Identify which cell holds the provided text, then report its [X, Y] central coordinate. 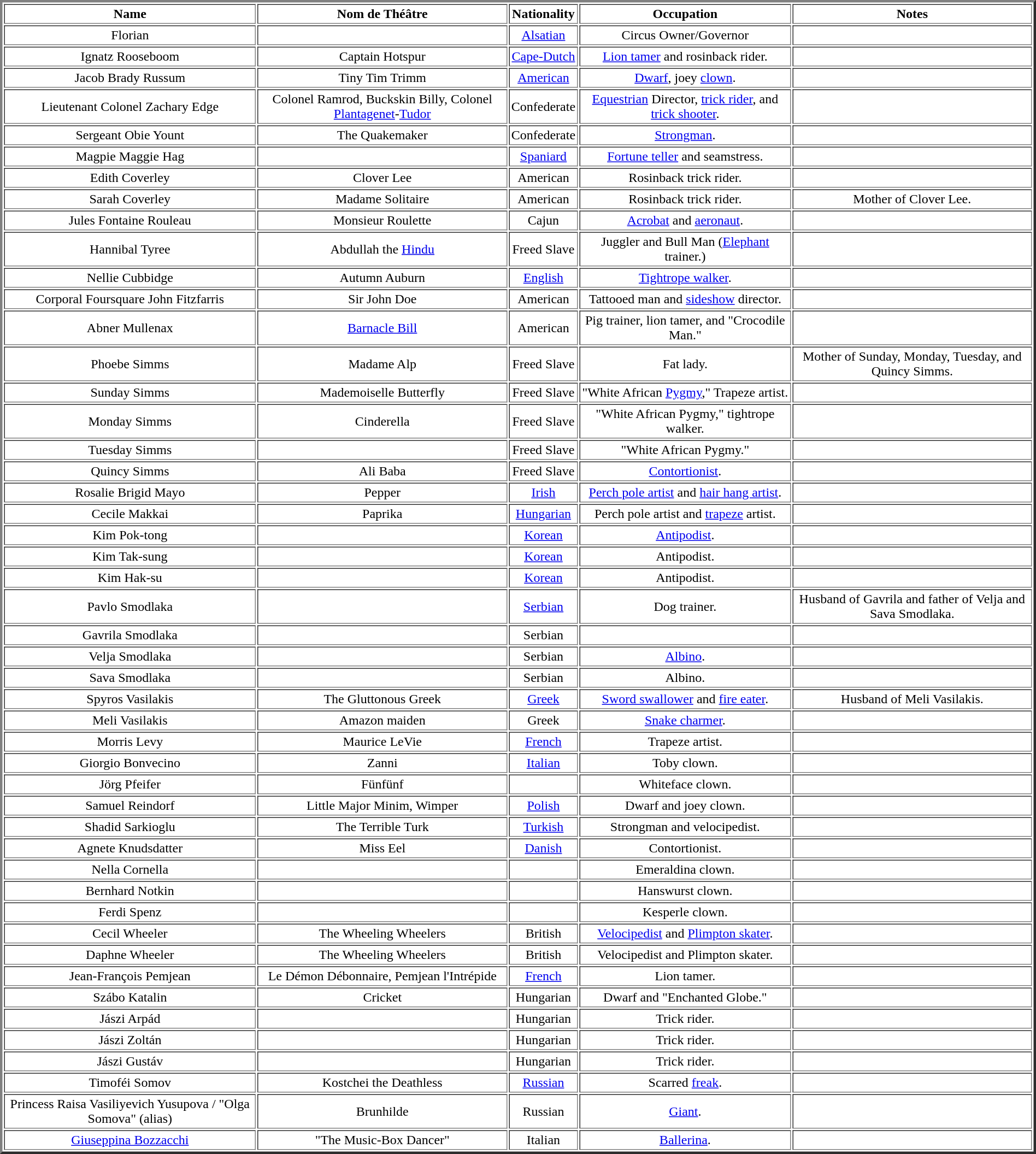
Kostchei the Deathless [382, 1083]
"White African Pygmy." [685, 450]
Nellie Cubbidge [130, 278]
Cecile Makkai [130, 514]
"White African Pygmy," Trapeze artist. [685, 392]
Hanswurst clown. [685, 891]
English [543, 278]
Danish [543, 848]
Name [130, 14]
Sword swallower and fire eater. [685, 699]
Alsatian [543, 35]
Paprika [382, 514]
Szábo Katalin [130, 998]
Irish [543, 493]
Barnacle Bill [382, 328]
Husband of Gavrila and father of Velja and Sava Smodlaka. [912, 607]
Sergeant Obie Yount [130, 136]
Kim Pok-tong [130, 535]
Giant. [685, 1111]
Little Major Minim, Wimper [382, 805]
Bernhard Notkin [130, 891]
Monsieur Roulette [382, 221]
Kim Hak-su [130, 578]
Sarah Coverley [130, 199]
Tattooed man and sideshow director. [685, 299]
Juggler and Bull Man (Elephant trainer.) [685, 249]
Strongman. [685, 136]
Shadid Sarkioglu [130, 827]
Spyros Vasilakis [130, 699]
Madame Alp [382, 364]
Princess Raisa Vasiliyevich Yusupova / "Olga Somova" (alias) [130, 1111]
Ballerina. [685, 1140]
Nom de Théâtre [382, 14]
Occupation [685, 14]
Fortune teller and seamstress. [685, 156]
Amazon maiden [382, 720]
Scarred freak. [685, 1083]
Tiny Tim Trimm [382, 78]
Jules Fontaine Rouleau [130, 221]
Acrobat and aeronaut. [685, 221]
Morris Levy [130, 742]
Captain Hotspur [382, 57]
Fünfünf [382, 785]
Trapeze artist. [685, 742]
Emeraldina clown. [685, 870]
Giuseppina Bozzacchi [130, 1140]
Zanni [382, 763]
Husband of Meli Vasilakis. [912, 699]
Cape-Dutch [543, 57]
Phoebe Simms [130, 364]
Miss Eel [382, 848]
Kim Tak-sung [130, 556]
The Gluttonous Greek [382, 699]
Cajun [543, 221]
Samuel Reindorf [130, 805]
Ali Baba [382, 471]
Edith Coverley [130, 178]
Polish [543, 805]
Quincy Simms [130, 471]
Cricket [382, 998]
Jean-François Pemjean [130, 976]
Nationality [543, 14]
Ignatz Rooseboom [130, 57]
Lion tamer and rosinback rider. [685, 57]
Mademoiselle Butterfly [382, 392]
Jörg Pfeifer [130, 785]
"White African Pygmy," tightrope walker. [685, 422]
Gavrila Smodlaka [130, 635]
Equestrian Director, trick rider, and trick shooter. [685, 107]
The Quakemaker [382, 136]
Jászi Gustáv [130, 1061]
Nella Cornella [130, 870]
Circus Owner/Governor [685, 35]
Pepper [382, 493]
Turkish [543, 827]
Magpie Maggie Hag [130, 156]
Perch pole artist and trapeze artist. [685, 514]
Giorgio Bonvecino [130, 763]
Perch pole artist and hair hang artist. [685, 493]
Corporal Foursquare John Fitzfarris [130, 299]
Spaniard [543, 156]
Maurice LeVie [382, 742]
Jászi Arpád [130, 1018]
Velja Smodlaka [130, 657]
Sunday Simms [130, 392]
Hannibal Tyree [130, 249]
Daphne Wheeler [130, 955]
Pavlo Smodlaka [130, 607]
Agnete Knudsdatter [130, 848]
Brunhilde [382, 1111]
Notes [912, 14]
Dog trainer. [685, 607]
Mother of Sunday, Monday, Tuesday, and Quincy Simms. [912, 364]
Snake charmer. [685, 720]
Abdullah the Hindu [382, 249]
Kesperle clown. [685, 912]
Clover Lee [382, 178]
Timoféi Somov [130, 1083]
"The Music-Box Dancer" [382, 1140]
Sir John Doe [382, 299]
Fat lady. [685, 364]
Le Démon Débonnaire, Pemjean l'Intrépide [382, 976]
Meli Vasilakis [130, 720]
Lieutenant Colonel Zachary Edge [130, 107]
Colonel Ramrod, Buckskin Billy, Colonel Plantagenet-Tudor [382, 107]
Toby clown. [685, 763]
Rosalie Brigid Mayo [130, 493]
Dwarf and "Enchanted Globe." [685, 998]
Dwarf and joey clown. [685, 805]
Strongman and velocipedist. [685, 827]
Sava Smodlaka [130, 678]
Tuesday Simms [130, 450]
Abner Mullenax [130, 328]
Mother of Clover Lee. [912, 199]
Tightrope walker. [685, 278]
Monday Simms [130, 422]
Cinderella [382, 422]
Florian [130, 35]
Cecil Wheeler [130, 933]
Pig trainer, lion tamer, and "Crocodile Man." [685, 328]
Autumn Auburn [382, 278]
The Terrible Turk [382, 827]
Whiteface clown. [685, 785]
Ferdi Spenz [130, 912]
Madame Solitaire [382, 199]
Jászi Zoltán [130, 1040]
Dwarf, joey clown. [685, 78]
Lion tamer. [685, 976]
Jacob Brady Russum [130, 78]
